Extract the [x, y] coordinate from the center of the cell holding the provided text.  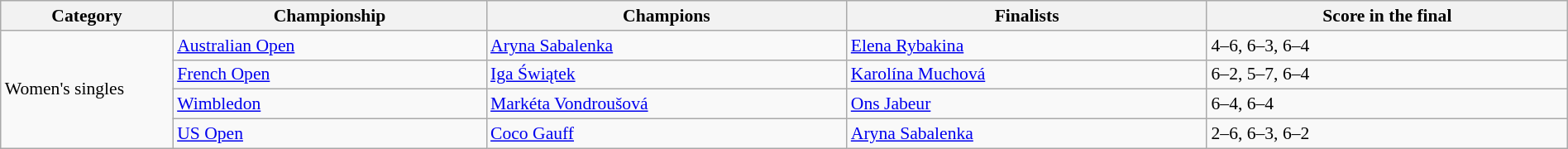
Iga Świątek [667, 74]
Australian Open [329, 46]
Markéta Vondroušová [667, 104]
Score in the final [1387, 16]
Championship [329, 16]
Champions [667, 16]
6–4, 6–4 [1387, 104]
Coco Gauff [667, 134]
4–6, 6–3, 6–4 [1387, 46]
Women's singles [87, 89]
French Open [329, 74]
Karolína Muchová [1027, 74]
Finalists [1027, 16]
Ons Jabeur [1027, 104]
US Open [329, 134]
Wimbledon [329, 104]
2–6, 6–3, 6–2 [1387, 134]
6–2, 5–7, 6–4 [1387, 74]
Elena Rybakina [1027, 46]
Category [87, 16]
